Pinpoint the cell where the given text exists, returning its (x, y) midpoint coordinate. 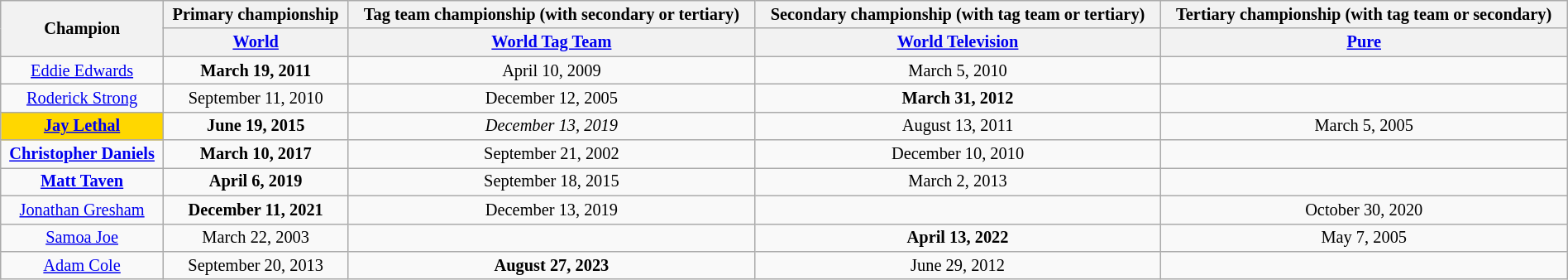
December 12, 2005 (552, 98)
August 13, 2011 (958, 126)
Eddie Edwards (83, 70)
Roderick Strong (83, 98)
March 5, 2005 (1364, 126)
December 10, 2010 (958, 154)
World (256, 42)
September 20, 2013 (256, 265)
June 19, 2015 (256, 126)
March 2, 2013 (958, 181)
Tertiary championship (with tag team or secondary) (1364, 14)
April 13, 2022 (958, 238)
Adam Cole (83, 265)
September 11, 2010 (256, 98)
Secondary championship (with tag team or tertiary) (958, 14)
Tag team championship (with secondary or tertiary) (552, 14)
September 21, 2002 (552, 154)
World Tag Team (552, 42)
Jay Lethal (83, 126)
Samoa Joe (83, 238)
Christopher Daniels (83, 154)
April 6, 2019 (256, 181)
Pure (1364, 42)
March 5, 2010 (958, 70)
March 31, 2012 (958, 98)
June 29, 2012 (958, 265)
December 11, 2021 (256, 210)
March 22, 2003 (256, 238)
Matt Taven (83, 181)
March 10, 2017 (256, 154)
September 18, 2015 (552, 181)
August 27, 2023 (552, 265)
Primary championship (256, 14)
Champion (83, 28)
October 30, 2020 (1364, 210)
March 19, 2011 (256, 70)
April 10, 2009 (552, 70)
World Television (958, 42)
May 7, 2005 (1364, 238)
Jonathan Gresham (83, 210)
